Output the (X, Y) coordinate of the center of the cell containing the given text.  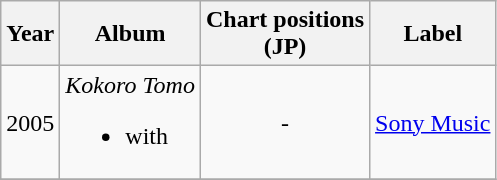
Year (30, 34)
Label (433, 34)
2005 (30, 122)
Chart positions(JP) (284, 34)
- (284, 122)
Album (130, 34)
Kokoro Tomowith (130, 122)
Sony Music (433, 122)
